Determine the (X, Y) coordinate at the center of the cell enclosing the given text.  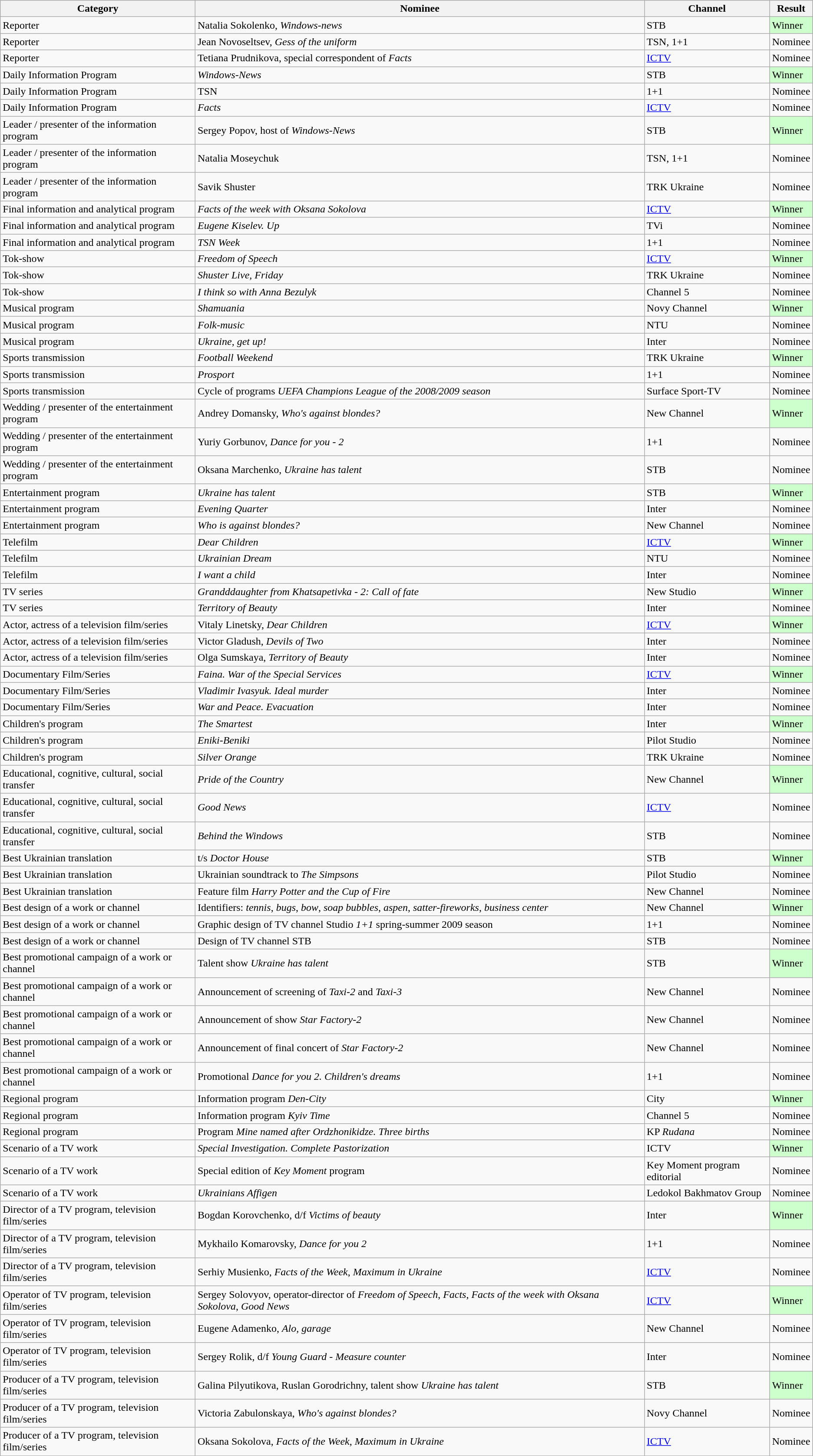
Oksana Marchenko, Ukraine has talent (420, 470)
Cycle of programs UEFA Champions League of the 2008/2009 season (420, 391)
Eugene Adamenko, Alo, garage (420, 1328)
Graphic design of TV channel Studio 1+1 spring-summer 2009 season (420, 924)
Channel (707, 9)
Sergey Rolik, d/f Young Guard - Measure counter (420, 1357)
The Smartest (420, 724)
Tetiana Prudnikova, special correspondent of Facts (420, 58)
Behind the Windows (420, 836)
Dear Children (420, 542)
Oksana Sokolova, Facts of the Week, Maximum in Ukraine (420, 1441)
Information program Den-City (420, 1099)
Freedom of Speech (420, 259)
Jean Novoseltsev, Gess of the uniform (420, 42)
Mykhailo Komarovsky, Dance for you 2 (420, 1244)
Key Moment program editorial (707, 1170)
Facts of the week with Oksana Sokolova (420, 209)
Announcement of show Star Factory-2 (420, 1020)
Pride of the Country (420, 779)
Evening Quarter (420, 509)
Who is against blondes? (420, 525)
War and Peace. Evacuation (420, 707)
Program Mine named after Ordzhonikidze. Three births (420, 1132)
Savik Shuster (420, 187)
Shamuania (420, 308)
Folk-music (420, 325)
Announcement of final concert of Star Factory-2 (420, 1048)
Ukrainians Affigen (420, 1193)
Bogdan Korovchenko, d/f Victims of beauty (420, 1215)
Eugene Kiselev. Up (420, 225)
Sergey Popov, host of Windows-News (420, 130)
Shuster Live, Friday (420, 275)
Ukrainian Dream (420, 559)
Promotional Dance for you 2. Children's dreams (420, 1076)
Eniki-Beniki (420, 740)
Territory of Beauty (420, 608)
I want a child (420, 575)
Prosport (420, 374)
Football Weekend (420, 358)
Design of TV channel STB (420, 941)
Result (791, 9)
Category (98, 9)
New Studio (707, 592)
KP Rudana (707, 1132)
Surface Sport-TV (707, 391)
Ukraine, get up! (420, 341)
Information program Kyiv Time (420, 1115)
Yuriy Gorbunov, Dance for you - 2 (420, 441)
Grandddaughter from Khatsapetivka - 2: Call of fate (420, 592)
Galina Pilyutikova, Ruslan Gorodrichny, talent show Ukraine has talent (420, 1385)
I think so with Anna Bezulyk (420, 292)
Ukrainian soundtrack to The Simpsons (420, 875)
Natalia Sokolenko, Windows-news (420, 25)
Vitaly Linetsky, Dear Children (420, 625)
Feature film Harry Potter and the Cup of Fire (420, 891)
Serhiy Musienko, Facts of the Week, Maximum in Ukraine (420, 1272)
Olga Sumskaya, Territory of Beauty (420, 658)
Andrey Domansky, Who's against blondes? (420, 414)
Ledokol Bakhmatov Group (707, 1193)
Announcement of screening of Taxi-2 and Taxi-3 (420, 991)
Silver Orange (420, 757)
Facts (420, 108)
City (707, 1099)
Natalia Moseychuk (420, 158)
Victoria Zabulonskaya, Who's against blondes? (420, 1413)
Identifiers: tennis, bugs, bow, soap bubbles, aspen, satter-fireworks, business center (420, 908)
TVi (707, 225)
Windows-News (420, 75)
Good News (420, 807)
Faina. War of the Special Services (420, 674)
TSN Week (420, 242)
Talent show Ukraine has talent (420, 963)
t/s Doctor House (420, 858)
Special Investigation. Complete Pastorization (420, 1148)
Ukraine has talent (420, 492)
Vladimir Ivasyuk. Ideal murder (420, 691)
Victor Gladush, Devils of Two (420, 641)
TSN (420, 91)
Special edition of Key Moment program (420, 1170)
Sergey Solovyov, operator-director of Freedom of Speech, Facts, Facts of the week with Oksana Sokolova, Good News (420, 1300)
